From the cell containing the given text, extract its center point as [X, Y] coordinate. 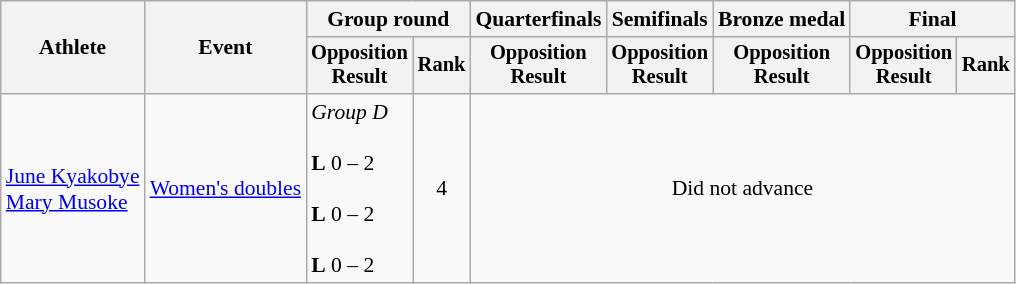
4 [442, 188]
Did not advance [742, 188]
Group round [388, 19]
Event [226, 48]
Semifinals [660, 19]
Group DL 0 – 2L 0 – 2L 0 – 2 [360, 188]
Women's doubles [226, 188]
June KyakobyeMary Musoke [73, 188]
Quarterfinals [538, 19]
Bronze medal [782, 19]
Final [932, 19]
Athlete [73, 48]
